Determine the (x, y) coordinate at the center of the cell enclosing the given text.  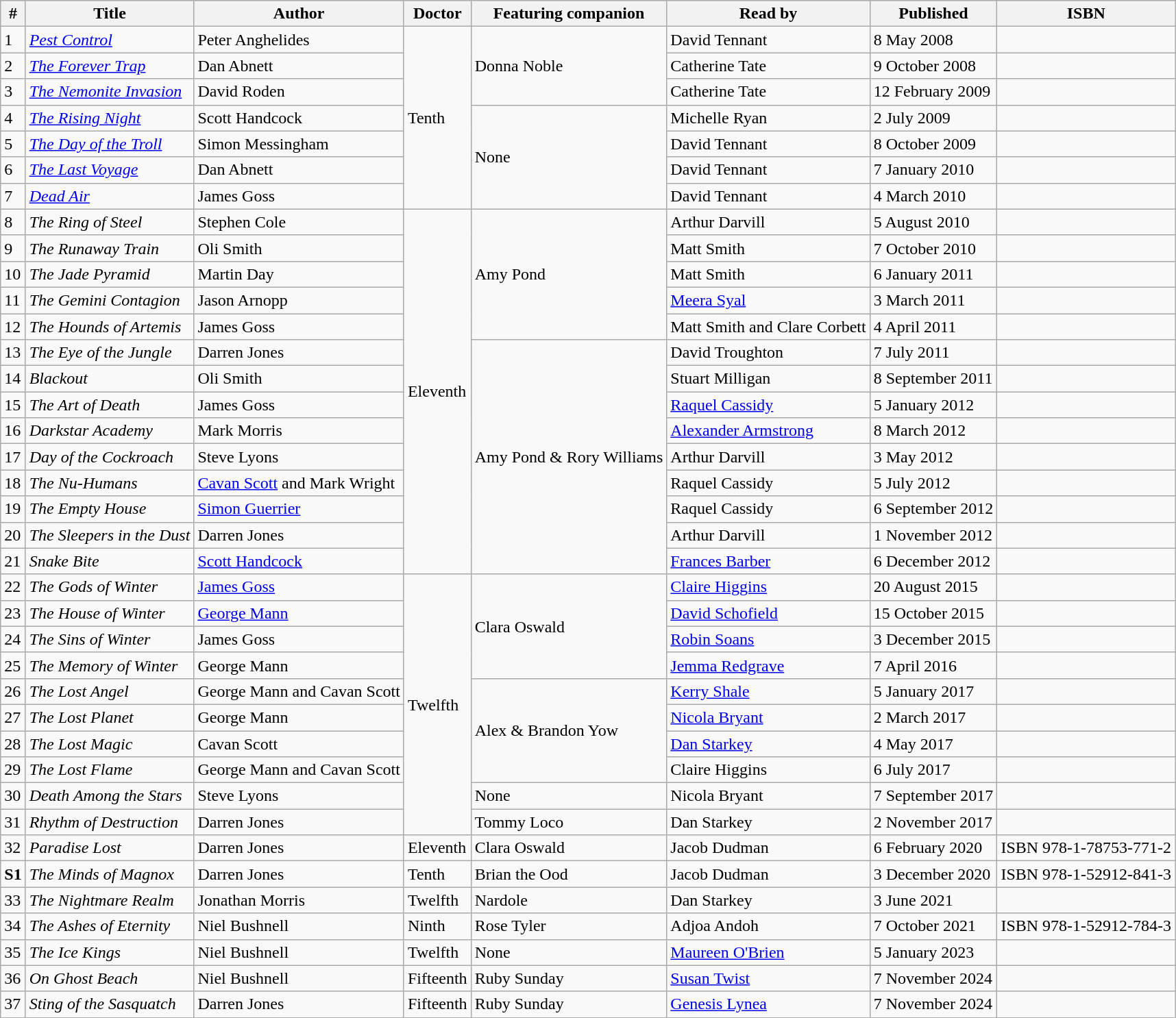
8 May 2008 (933, 40)
22 (13, 587)
Doctor (437, 14)
14 (13, 379)
17 (13, 457)
Adjoa Andoh (768, 926)
13 (13, 353)
Snake Bite (110, 561)
The Nightmare Realm (110, 900)
2 March 2017 (933, 717)
Darkstar Academy (110, 431)
24 (13, 639)
9 (13, 248)
The Sins of Winter (110, 639)
The Lost Flame (110, 770)
8 (13, 222)
Kerry Shale (768, 691)
12 (13, 327)
Sting of the Sasquatch (110, 1004)
S1 (13, 874)
16 (13, 431)
David Troughton (768, 353)
Simon Guerrier (299, 509)
The House of Winter (110, 613)
4 March 2010 (933, 196)
Brian the Ood (569, 874)
8 September 2011 (933, 379)
ISBN 978-1-52912-841-3 (1086, 874)
The Ring of Steel (110, 222)
Amy Pond & Rory Williams (569, 458)
Paradise Lost (110, 848)
21 (13, 561)
7 January 2010 (933, 170)
Death Among the Stars (110, 796)
Mark Morris (299, 431)
30 (13, 796)
7 October 2021 (933, 926)
36 (13, 978)
The Nu-Humans (110, 483)
5 July 2012 (933, 483)
6 July 2017 (933, 770)
4 April 2011 (933, 327)
3 March 2011 (933, 300)
The Hounds of Artemis (110, 327)
Donna Noble (569, 66)
Author (299, 14)
The Lost Angel (110, 691)
David Schofield (768, 613)
6 January 2011 (933, 274)
7 October 2010 (933, 248)
The Day of the Troll (110, 144)
Martin Day (299, 274)
35 (13, 952)
4 (13, 118)
11 (13, 300)
The Empty House (110, 509)
5 (13, 144)
7 July 2011 (933, 353)
The Ice Kings (110, 952)
Rose Tyler (569, 926)
5 August 2010 (933, 222)
31 (13, 822)
27 (13, 717)
3 December 2020 (933, 874)
David Roden (299, 92)
28 (13, 743)
The Art of Death (110, 405)
20 (13, 535)
The Sleepers in the Dust (110, 535)
Genesis Lynea (768, 1004)
Jason Arnopp (299, 300)
ISBN 978-1-78753-771-2 (1086, 848)
Rhythm of Destruction (110, 822)
3 May 2012 (933, 457)
Frances Barber (768, 561)
2 July 2009 (933, 118)
Day of the Cockroach (110, 457)
The Gemini Contagion (110, 300)
2 (13, 66)
Featuring companion (569, 14)
ISBN (1086, 14)
The Jade Pyramid (110, 274)
3 June 2021 (933, 900)
6 September 2012 (933, 509)
Dead Air (110, 196)
Title (110, 14)
The Ashes of Eternity (110, 926)
Published (933, 14)
34 (13, 926)
29 (13, 770)
3 December 2015 (933, 639)
Susan Twist (768, 978)
19 (13, 509)
Maureen O'Brien (768, 952)
The Forever Trap (110, 66)
The Eye of the Jungle (110, 353)
Pest Control (110, 40)
The Last Voyage (110, 170)
5 January 2012 (933, 405)
The Nemonite Invasion (110, 92)
The Runaway Train (110, 248)
Alex & Brandon Yow (569, 730)
1 (13, 40)
37 (13, 1004)
Ninth (437, 926)
6 December 2012 (933, 561)
18 (13, 483)
15 (13, 405)
Peter Anghelides (299, 40)
Matt Smith and Clare Corbett (768, 327)
5 January 2017 (933, 691)
Alexander Armstrong (768, 431)
6 February 2020 (933, 848)
ISBN 978-1-52912-784-3 (1086, 926)
2 November 2017 (933, 822)
The Rising Night (110, 118)
5 January 2023 (933, 952)
The Lost Planet (110, 717)
10 (13, 274)
The Minds of Magnox (110, 874)
The Lost Magic (110, 743)
Blackout (110, 379)
4 May 2017 (933, 743)
25 (13, 665)
32 (13, 848)
# (13, 14)
7 September 2017 (933, 796)
Stephen Cole (299, 222)
Jemma Redgrave (768, 665)
23 (13, 613)
Nardole (569, 900)
15 October 2015 (933, 613)
Robin Soans (768, 639)
Read by (768, 14)
6 (13, 170)
20 August 2015 (933, 587)
9 October 2008 (933, 66)
Jonathan Morris (299, 900)
Meera Syal (768, 300)
Tommy Loco (569, 822)
8 March 2012 (933, 431)
7 (13, 196)
Michelle Ryan (768, 118)
On Ghost Beach (110, 978)
Amy Pond (569, 274)
33 (13, 900)
7 April 2016 (933, 665)
3 (13, 92)
12 February 2009 (933, 92)
1 November 2012 (933, 535)
Cavan Scott and Mark Wright (299, 483)
Cavan Scott (299, 743)
The Memory of Winter (110, 665)
Simon Messingham (299, 144)
26 (13, 691)
Stuart Milligan (768, 379)
8 October 2009 (933, 144)
The Gods of Winter (110, 587)
